Scan for the cell matching the given text and deliver its (X, Y) coordinate at center. 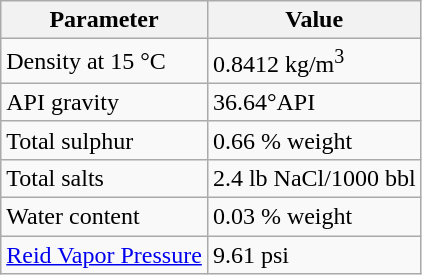
9.61 psi (314, 255)
0.03 % weight (314, 217)
Value (314, 20)
Total sulphur (104, 140)
API gravity (104, 102)
Water content (104, 217)
Total salts (104, 178)
Reid Vapor Pressure (104, 255)
Parameter (104, 20)
36.64°API (314, 102)
0.66 % weight (314, 140)
0.8412 kg/m3 (314, 62)
2.4 lb NaCl/1000 bbl (314, 178)
Density at 15 °C (104, 62)
